Search for the cell housing the specified text and yield its [x, y] center coordinate. 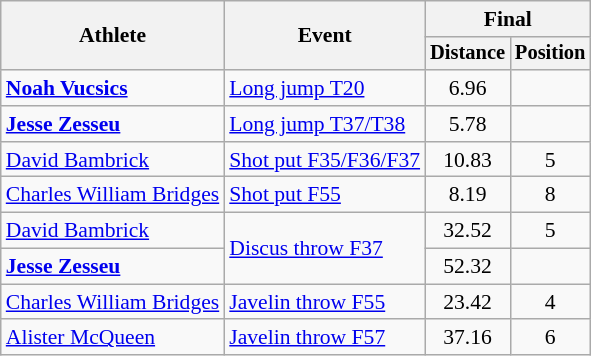
4 [550, 302]
Distance [468, 54]
32.52 [468, 231]
Javelin throw F57 [324, 338]
Shot put F35/F36/F37 [324, 160]
Position [550, 54]
6 [550, 338]
Alister McQueen [113, 338]
10.83 [468, 160]
37.16 [468, 338]
Noah Vucsics [113, 88]
5.78 [468, 124]
8 [550, 195]
23.42 [468, 302]
52.32 [468, 267]
Long jump T37/T38 [324, 124]
Javelin throw F55 [324, 302]
6.96 [468, 88]
Discus throw F37 [324, 248]
Event [324, 36]
Shot put F55 [324, 195]
Final [508, 19]
Athlete [113, 36]
8.19 [468, 195]
Long jump T20 [324, 88]
